For the text-containing cell, return its midpoint in (X, Y) coordinate format. 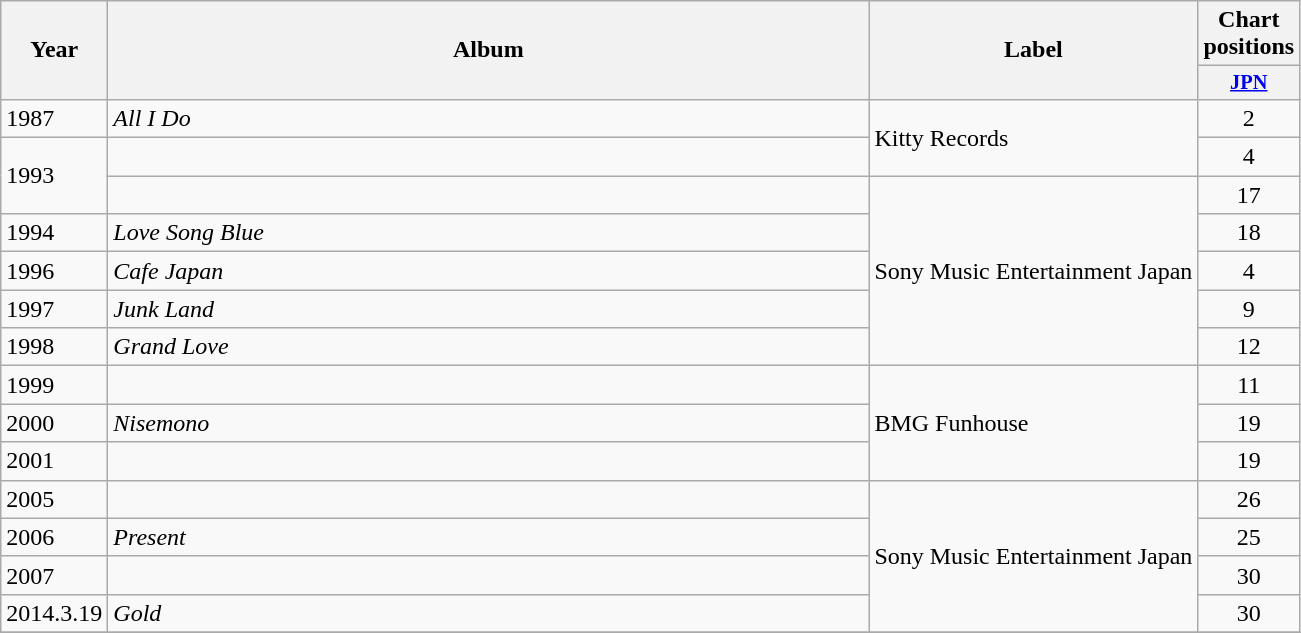
Label (1034, 50)
2000 (54, 423)
Cafe Japan (488, 271)
2001 (54, 461)
2005 (54, 499)
11 (1249, 385)
Gold (488, 613)
Grand Love (488, 347)
Love Song Blue (488, 233)
1993 (54, 176)
25 (1249, 537)
1994 (54, 233)
1999 (54, 385)
2 (1249, 118)
1987 (54, 118)
9 (1249, 309)
Year (54, 50)
17 (1249, 195)
1997 (54, 309)
2007 (54, 575)
All I Do (488, 118)
Junk Land (488, 309)
Present (488, 537)
1998 (54, 347)
12 (1249, 347)
1996 (54, 271)
Kitty Records (1034, 137)
Album (488, 50)
Chart positions (1249, 34)
18 (1249, 233)
26 (1249, 499)
BMG Funhouse (1034, 423)
2014.3.19 (54, 613)
2006 (54, 537)
Nisemono (488, 423)
JPN (1249, 83)
